Extract the (X, Y) coordinate from the center of the cell holding the provided text.  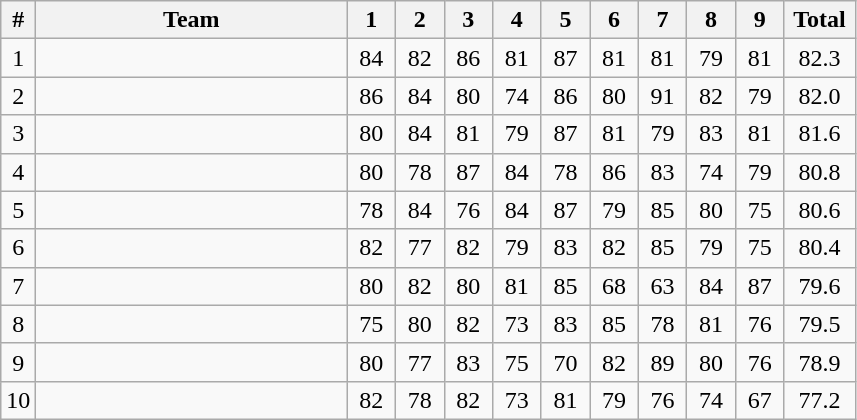
89 (662, 362)
77.2 (820, 400)
80.4 (820, 248)
81.6 (820, 134)
79.6 (820, 286)
82.0 (820, 96)
# (18, 20)
82.3 (820, 58)
10 (18, 400)
70 (566, 362)
78.9 (820, 362)
80.8 (820, 172)
91 (662, 96)
68 (614, 286)
Team (192, 20)
67 (760, 400)
79.5 (820, 324)
Total (820, 20)
80.6 (820, 210)
63 (662, 286)
